Determine the [x, y] coordinate at the center of the cell enclosing the given text.  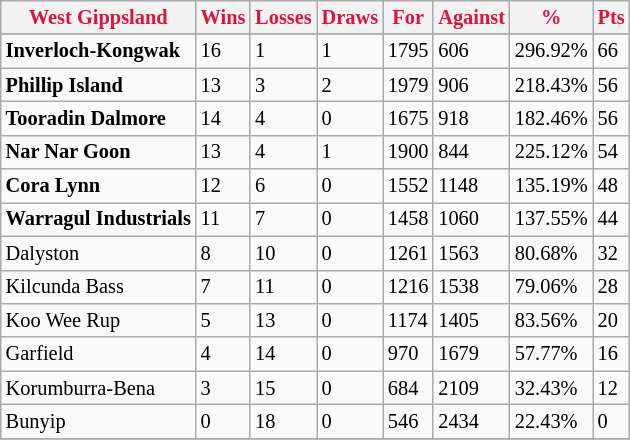
1675 [408, 118]
Bunyip [98, 421]
Draws [350, 17]
135.19% [552, 186]
1174 [408, 320]
18 [283, 421]
Nar Nar Goon [98, 152]
32.43% [552, 388]
Phillip Island [98, 85]
2109 [472, 388]
606 [472, 51]
1261 [408, 253]
1148 [472, 186]
Warragul Industrials [98, 219]
684 [408, 388]
844 [472, 152]
1979 [408, 85]
57.77% [552, 354]
Inverloch-Kongwak [98, 51]
15 [283, 388]
918 [472, 118]
1900 [408, 152]
1060 [472, 219]
1679 [472, 354]
8 [224, 253]
137.55% [552, 219]
1458 [408, 219]
44 [612, 219]
Wins [224, 17]
28 [612, 287]
6 [283, 186]
80.68% [552, 253]
79.06% [552, 287]
Koo Wee Rup [98, 320]
Kilcunda Bass [98, 287]
1405 [472, 320]
546 [408, 421]
Korumburra-Bena [98, 388]
218.43% [552, 85]
22.43% [552, 421]
% [552, 17]
48 [612, 186]
1552 [408, 186]
10 [283, 253]
Tooradin Dalmore [98, 118]
970 [408, 354]
83.56% [552, 320]
Against [472, 17]
Pts [612, 17]
Cora Lynn [98, 186]
5 [224, 320]
1795 [408, 51]
For [408, 17]
20 [612, 320]
54 [612, 152]
296.92% [552, 51]
906 [472, 85]
2 [350, 85]
182.46% [552, 118]
Dalyston [98, 253]
West Gippsland [98, 17]
Losses [283, 17]
2434 [472, 421]
66 [612, 51]
32 [612, 253]
1538 [472, 287]
1563 [472, 253]
Garfield [98, 354]
1216 [408, 287]
225.12% [552, 152]
